Capture the cell that displays the provided text and extract its [X, Y] central coordinate. 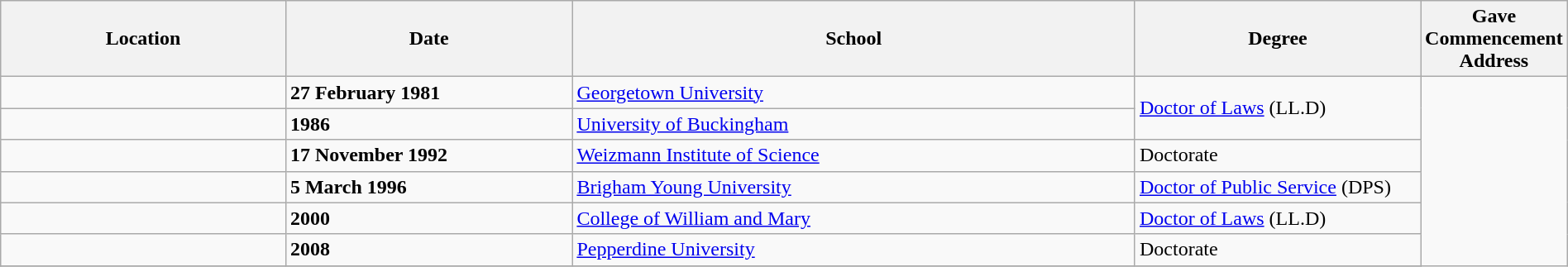
Pepperdine University [853, 250]
University of Buckingham [853, 124]
2008 [428, 250]
Date [428, 39]
Degree [1277, 39]
1986 [428, 124]
Brigham Young University [853, 187]
Weizmann Institute of Science [853, 155]
College of William and Mary [853, 218]
5 March 1996 [428, 187]
Doctor of Public Service (DPS) [1277, 187]
27 February 1981 [428, 93]
Location [144, 39]
Gave Commencement Address [1494, 39]
School [853, 39]
17 November 1992 [428, 155]
Georgetown University [853, 93]
2000 [428, 218]
